Locate the cell with the specified text and output its [X, Y] center coordinate. 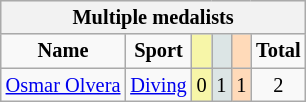
Name [64, 51]
0 [202, 85]
Total [278, 51]
2 [278, 85]
Multiple medalists [154, 17]
Diving [158, 85]
Sport [158, 51]
Osmar Olvera [64, 85]
